Identify which cell holds the provided text, then report its (x, y) central coordinate. 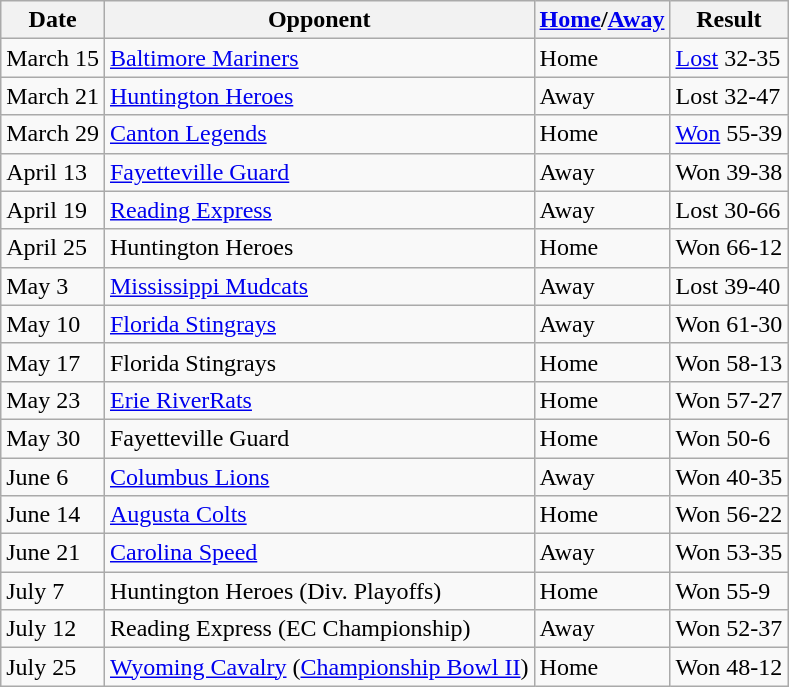
Won 57-27 (729, 400)
April 13 (53, 172)
June 21 (53, 553)
Columbus Lions (319, 477)
Date (53, 20)
Erie RiverRats (319, 400)
Opponent (319, 20)
Augusta Colts (319, 515)
May 3 (53, 286)
Mississippi Mudcats (319, 286)
May 30 (53, 438)
May 17 (53, 362)
May 10 (53, 324)
July 7 (53, 591)
June 6 (53, 477)
Won 55-9 (729, 591)
Lost 30-66 (729, 210)
Huntington Heroes (Div. Playoffs) (319, 591)
April 25 (53, 248)
May 23 (53, 400)
March 21 (53, 96)
Won 50-6 (729, 438)
Won 66-12 (729, 248)
Won 56-22 (729, 515)
Reading Express (EC Championship) (319, 629)
March 29 (53, 134)
Canton Legends (319, 134)
Won 55-39 (729, 134)
Home/Away (602, 20)
Wyoming Cavalry (Championship Bowl II) (319, 667)
Carolina Speed (319, 553)
April 19 (53, 210)
Won 61-30 (729, 324)
Won 58-13 (729, 362)
Won 40-35 (729, 477)
Reading Express (319, 210)
July 12 (53, 629)
March 15 (53, 58)
Lost 32-35 (729, 58)
Won 53-35 (729, 553)
Result (729, 20)
Lost 39-40 (729, 286)
Won 52-37 (729, 629)
Lost 32-47 (729, 96)
Baltimore Mariners (319, 58)
Won 48-12 (729, 667)
July 25 (53, 667)
Won 39-38 (729, 172)
June 14 (53, 515)
